Find where the given text appears and provide that cell's center as [X, Y] coordinate. 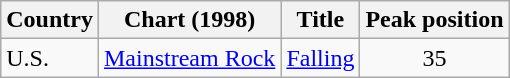
Falling [320, 58]
Title [320, 20]
U.S. [50, 58]
Chart (1998) [189, 20]
Peak position [434, 20]
35 [434, 58]
Country [50, 20]
Mainstream Rock [189, 58]
